Extract the [X, Y] coordinate from the center of the cell holding the provided text.  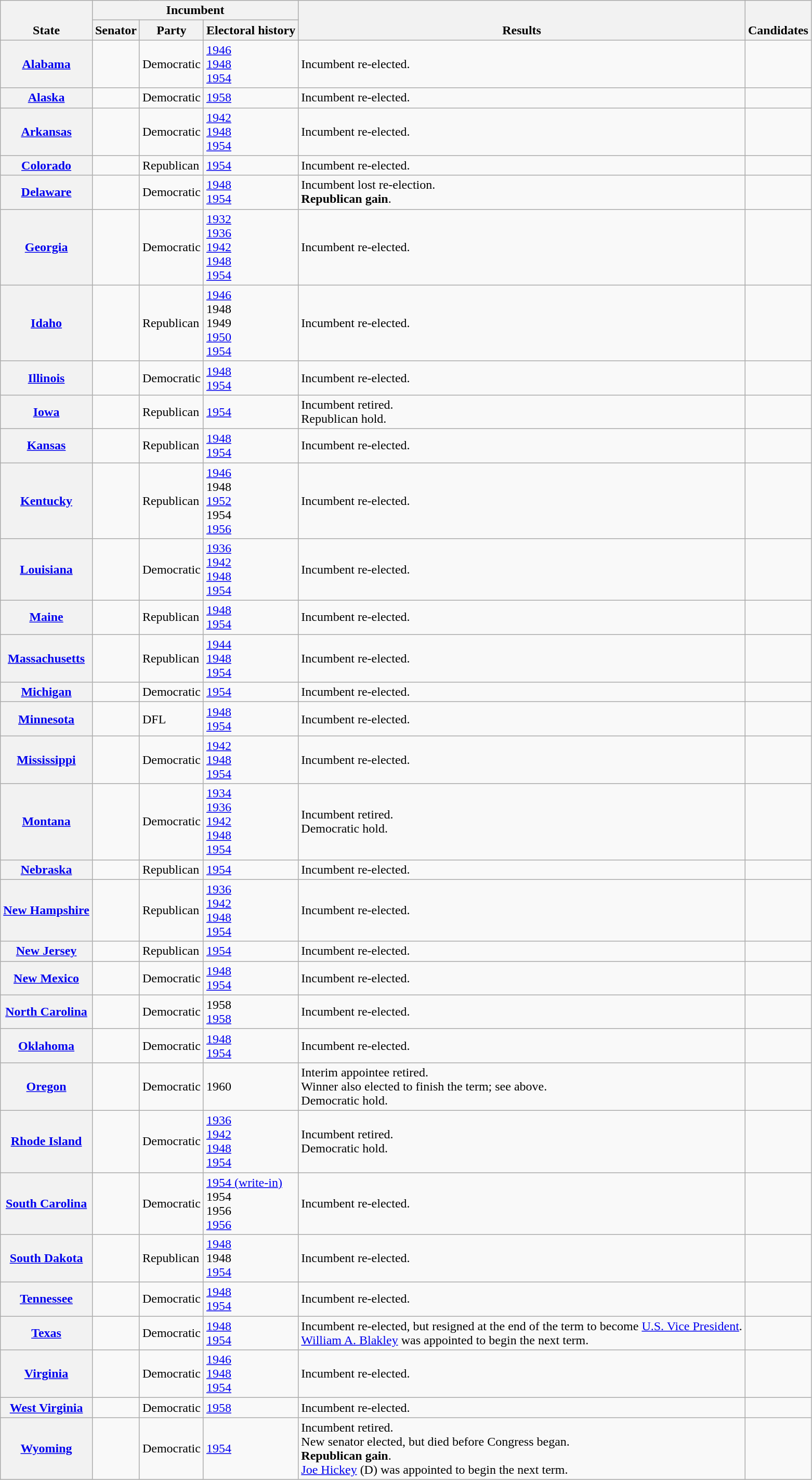
Nebraska [47, 869]
1946 1948 1949 1950 1954 [251, 323]
1954 (write-in)1954 1956 1956 [251, 1203]
State [47, 20]
Party [172, 30]
Results [522, 20]
Kentucky [47, 501]
Alabama [47, 64]
Incumbent [195, 10]
Incumbent re-elected, but resigned at the end of the term to become U.S. Vice President.William A. Blakley was appointed to begin the next term. [522, 1333]
Senator [115, 30]
Idaho [47, 323]
South Dakota [47, 1258]
1946 1948 1952 1954 1956 [251, 501]
Mississippi [47, 760]
Georgia [47, 247]
1932 1936194219481954 [251, 247]
Oregon [47, 1086]
1944 19481954 [251, 658]
1960 [251, 1086]
Incumbent lost re-election.Republican gain. [522, 192]
North Carolina [47, 1012]
1934 1936194219481954 [251, 822]
Candidates [778, 20]
West Virginia [47, 1408]
Iowa [47, 412]
Kansas [47, 445]
New Jersey [47, 951]
Massachusetts [47, 658]
Texas [47, 1333]
DFL [172, 719]
Colorado [47, 165]
New Mexico [47, 978]
Delaware [47, 192]
New Hampshire [47, 910]
Minnesota [47, 719]
Electoral history [251, 30]
Rhode Island [47, 1141]
Louisiana [47, 570]
South Carolina [47, 1203]
19481948 1954 [251, 1258]
Alaska [47, 98]
Michigan [47, 692]
Incumbent retired.New senator elected, but died before Congress began.Republican gain.Joe Hickey (D) was appointed to begin the next term. [522, 1449]
Arkansas [47, 132]
Illinois [47, 378]
Oklahoma [47, 1045]
Tennessee [47, 1299]
Wyoming [47, 1449]
1958 1958 [251, 1012]
Virginia [47, 1374]
Montana [47, 822]
Interim appointee retired.Winner also elected to finish the term; see above.Democratic hold. [522, 1086]
Maine [47, 618]
Incumbent retired.Republican hold. [522, 412]
